Locate the cell with the specified text and output its [x, y] center coordinate. 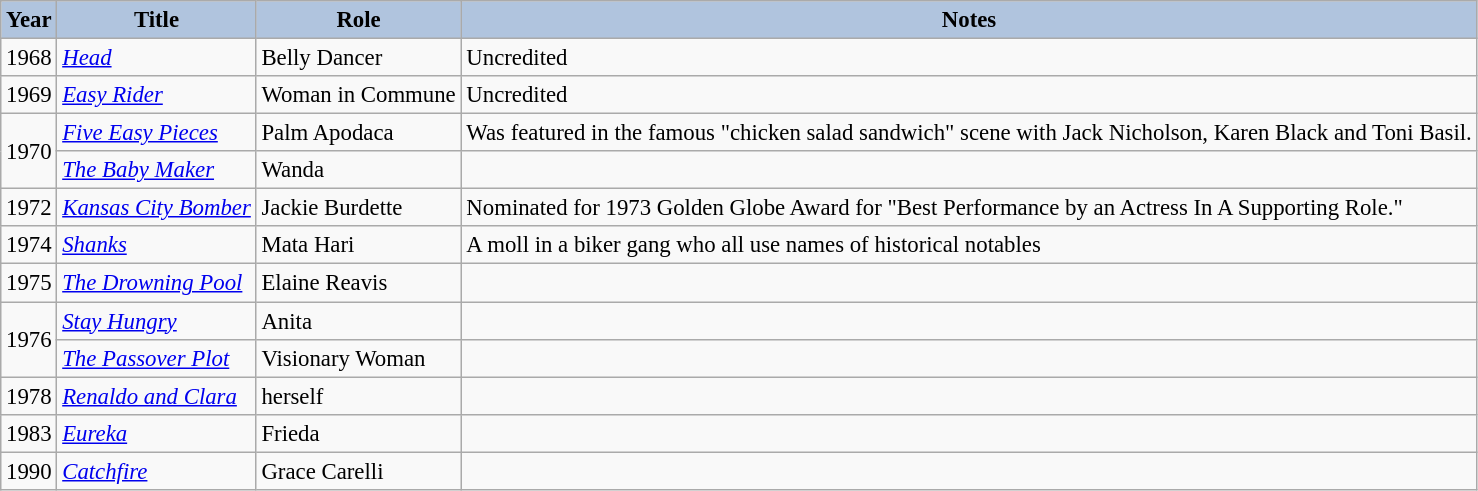
Catchfire [156, 471]
The Passover Plot [156, 358]
1983 [29, 433]
Role [358, 20]
Woman in Commune [358, 95]
Shanks [156, 245]
Palm Apodaca [358, 133]
Jackie Burdette [358, 208]
Elaine Reavis [358, 283]
Frieda [358, 433]
Was featured in the famous "chicken salad sandwich" scene with Jack Nicholson, Karen Black and Toni Basil. [969, 133]
1974 [29, 245]
Eureka [156, 433]
Nominated for 1973 Golden Globe Award for "Best Performance by an Actress In A Supporting Role." [969, 208]
1976 [29, 340]
Title [156, 20]
Renaldo and Clara [156, 396]
Belly Dancer [358, 58]
Easy Rider [156, 95]
The Drowning Pool [156, 283]
1969 [29, 95]
1972 [29, 208]
Anita [358, 321]
Kansas City Bomber [156, 208]
Year [29, 20]
Visionary Woman [358, 358]
Mata Hari [358, 245]
Head [156, 58]
Notes [969, 20]
1990 [29, 471]
Wanda [358, 170]
A moll in a biker gang who all use names of historical notables [969, 245]
1970 [29, 152]
herself [358, 396]
Grace Carelli [358, 471]
Five Easy Pieces [156, 133]
The Baby Maker [156, 170]
1975 [29, 283]
Stay Hungry [156, 321]
1978 [29, 396]
1968 [29, 58]
